Locate the cell with the specified text and output its [x, y] center coordinate. 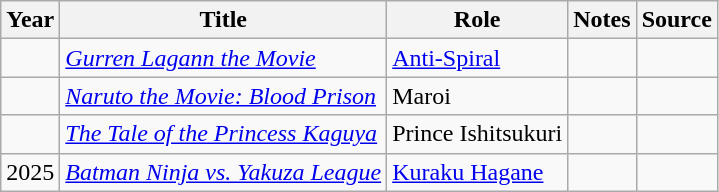
Title [224, 20]
Kuraku Hagane [478, 172]
Year [30, 20]
Maroi [478, 96]
Prince Ishitsukuri [478, 134]
The Tale of the Princess Kaguya [224, 134]
2025 [30, 172]
Notes [602, 20]
Gurren Lagann the Movie [224, 58]
Anti-Spiral [478, 58]
Role [478, 20]
Batman Ninja vs. Yakuza League [224, 172]
Source [676, 20]
Naruto the Movie: Blood Prison [224, 96]
